Return (X, Y) of the center of cell containing provided text 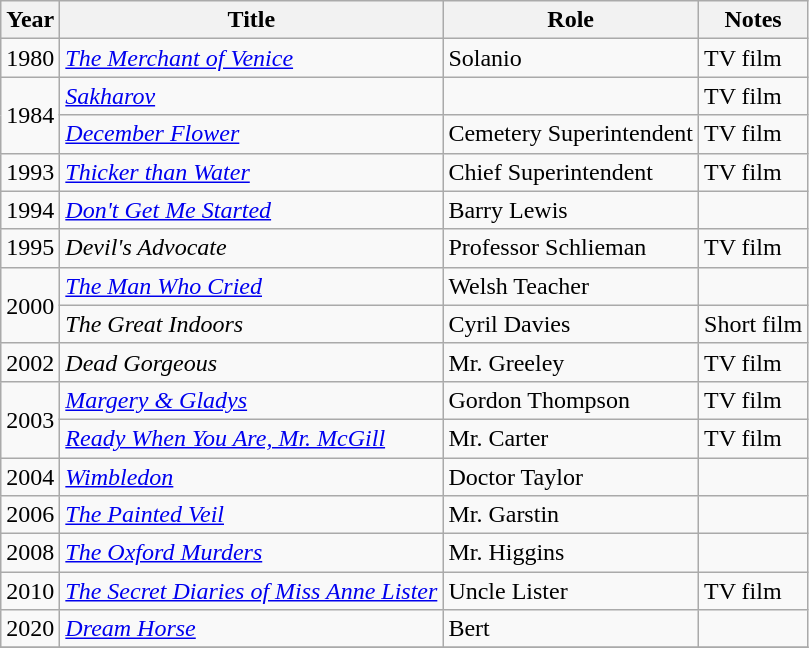
Dream Horse (252, 629)
2020 (30, 629)
Dead Gorgeous (252, 362)
Margery & Gladys (252, 400)
Barry Lewis (571, 210)
Year (30, 20)
Professor Schlieman (571, 248)
Sakharov (252, 96)
1994 (30, 210)
Thicker than Water (252, 172)
2004 (30, 477)
The Oxford Murders (252, 553)
1980 (30, 58)
The Great Indoors (252, 324)
Devil's Advocate (252, 248)
1993 (30, 172)
Mr. Greeley (571, 362)
2010 (30, 591)
The Man Who Cried (252, 286)
Mr. Carter (571, 438)
2002 (30, 362)
Gordon Thompson (571, 400)
Chief Superintendent (571, 172)
Wimbledon (252, 477)
2003 (30, 419)
2000 (30, 305)
Ready When You Are, Mr. McGill (252, 438)
Mr. Garstin (571, 515)
Notes (754, 20)
2006 (30, 515)
Mr. Higgins (571, 553)
The Secret Diaries of Miss Anne Lister (252, 591)
2008 (30, 553)
December Flower (252, 134)
1995 (30, 248)
Cemetery Superintendent (571, 134)
The Merchant of Venice (252, 58)
Don't Get Me Started (252, 210)
Role (571, 20)
Uncle Lister (571, 591)
Welsh Teacher (571, 286)
The Painted Veil (252, 515)
Doctor Taylor (571, 477)
1984 (30, 115)
Bert (571, 629)
Cyril Davies (571, 324)
Title (252, 20)
Short film (754, 324)
Solanio (571, 58)
